Return the [X, Y] coordinate for the center point of the cell that contains the specified text.  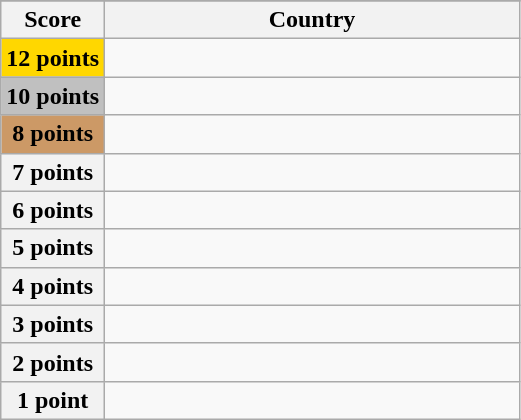
4 points [53, 286]
1 point [53, 400]
7 points [53, 172]
Score [53, 20]
6 points [53, 210]
10 points [53, 96]
2 points [53, 362]
5 points [53, 248]
3 points [53, 324]
8 points [53, 134]
12 points [53, 58]
Country [312, 20]
